Search for the cell housing the specified text and yield its [x, y] center coordinate. 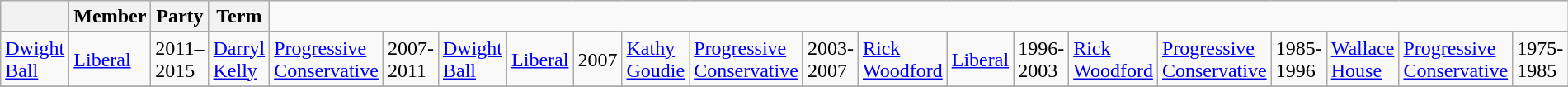
1975-1985 [1541, 60]
2011–2015 [180, 60]
Darryl Kelly [239, 60]
2003-2007 [830, 60]
Wallace House [1363, 60]
Term [239, 17]
Party [180, 17]
2007 [597, 60]
Member [111, 17]
1985-1996 [1298, 60]
2007-2011 [411, 60]
Kathy Goudie [656, 60]
1996-2003 [1041, 60]
